Find where the given text appears and provide that cell's center as (X, Y) coordinate. 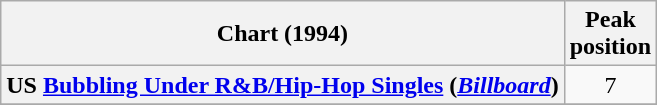
Chart (1994) (282, 34)
7 (610, 85)
Peakposition (610, 34)
US Bubbling Under R&B/Hip-Hop Singles (Billboard) (282, 85)
